Search for the cell housing the specified text and yield its (x, y) center coordinate. 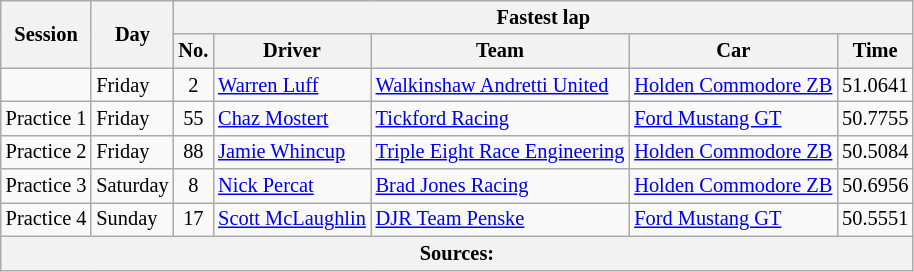
50.7755 (875, 118)
55 (194, 118)
17 (194, 219)
Driver (292, 51)
Scott McLaughlin (292, 219)
Walkinshaw Andretti United (500, 85)
Fastest lap (544, 17)
Session (46, 34)
Sources: (457, 253)
Jamie Whincup (292, 152)
Brad Jones Racing (500, 186)
Saturday (132, 186)
51.0641 (875, 85)
Practice 4 (46, 219)
Tickford Racing (500, 118)
88 (194, 152)
50.5551 (875, 219)
50.5084 (875, 152)
Warren Luff (292, 85)
Triple Eight Race Engineering (500, 152)
8 (194, 186)
Time (875, 51)
Team (500, 51)
Car (733, 51)
Nick Percat (292, 186)
Practice 2 (46, 152)
Chaz Mostert (292, 118)
No. (194, 51)
Practice 3 (46, 186)
50.6956 (875, 186)
2 (194, 85)
DJR Team Penske (500, 219)
Sunday (132, 219)
Practice 1 (46, 118)
Day (132, 34)
